Identify which cell holds the provided text, then report its [X, Y] central coordinate. 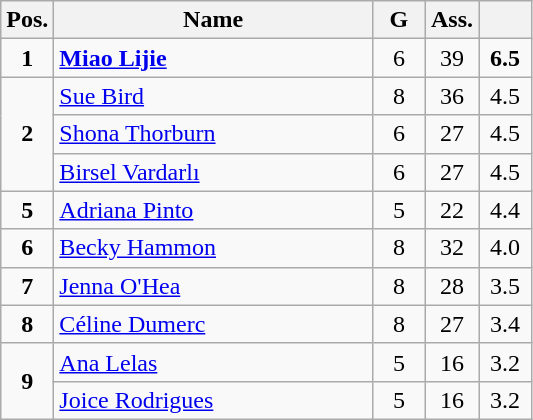
Becky Hammon [214, 248]
Adriana Pinto [214, 210]
Jenna O'Hea [214, 286]
Céline Dumerc [214, 324]
Birsel Vardarlı [214, 172]
G [398, 20]
Shona Thorburn [214, 134]
3.4 [506, 324]
39 [452, 58]
36 [452, 96]
32 [452, 248]
3.5 [506, 286]
9 [28, 381]
Miao Lijie [214, 58]
Pos. [28, 20]
2 [28, 134]
22 [452, 210]
1 [28, 58]
Joice Rodrigues [214, 400]
Ana Lelas [214, 362]
Ass. [452, 20]
Name [214, 20]
4.4 [506, 210]
4.0 [506, 248]
28 [452, 286]
Sue Bird [214, 96]
7 [28, 286]
6.5 [506, 58]
